For the text-containing cell, return its midpoint in (X, Y) coordinate format. 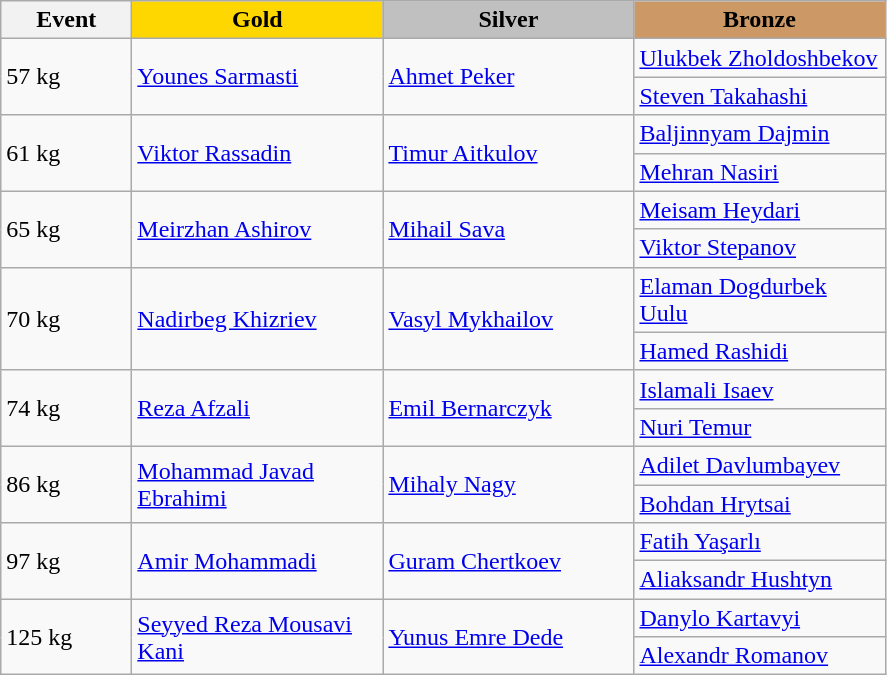
Danylo Kartavyi (760, 618)
74 kg (66, 408)
Meirzhan Ashirov (258, 229)
Silver (508, 20)
65 kg (66, 229)
57 kg (66, 77)
Guram Chertkoev (508, 561)
70 kg (66, 318)
Bohdan Hrytsai (760, 503)
Adilet Davlumbayev (760, 465)
Hamed Rashidi (760, 351)
Bronze (760, 20)
Younes Sarmasti (258, 77)
Timur Aitkulov (508, 153)
86 kg (66, 484)
Islamali Isaev (760, 389)
Gold (258, 20)
125 kg (66, 637)
Ulukbek Zholdoshbekov (760, 58)
Reza Afzali (258, 408)
Mihail Sava (508, 229)
Baljinnyam Dajmin (760, 134)
Mihaly Nagy (508, 484)
Aliaksandr Hushtyn (760, 580)
Steven Takahashi (760, 96)
Mehran Nasiri (760, 172)
Elaman Dogdurbek Uulu (760, 300)
Nadirbeg Khizriev (258, 318)
Seyyed Reza Mousavi Kani (258, 637)
Yunus Emre Dede (508, 637)
Viktor Stepanov (760, 248)
Emil Bernarczyk (508, 408)
Nuri Temur (760, 427)
Ahmet Peker (508, 77)
Vasyl Mykhailov (508, 318)
Mohammad Javad Ebrahimi (258, 484)
Alexandr Romanov (760, 656)
61 kg (66, 153)
97 kg (66, 561)
Fatih Yaşarlı (760, 542)
Viktor Rassadin (258, 153)
Event (66, 20)
Meisam Heydari (760, 210)
Amir Mohammadi (258, 561)
